From the cell containing the given text, extract its center point as (X, Y) coordinate. 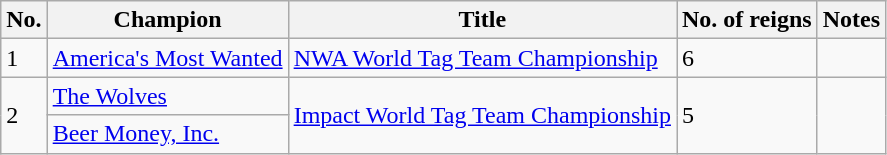
Title (482, 20)
Beer Money, Inc. (168, 134)
The Wolves (168, 96)
NWA World Tag Team Championship (482, 58)
Impact World Tag Team Championship (482, 115)
Notes (851, 20)
No. (24, 20)
1 (24, 58)
6 (746, 58)
5 (746, 115)
No. of reigns (746, 20)
Champion (168, 20)
America's Most Wanted (168, 58)
2 (24, 115)
